Output the (x, y) coordinate of the center of the cell containing the given text.  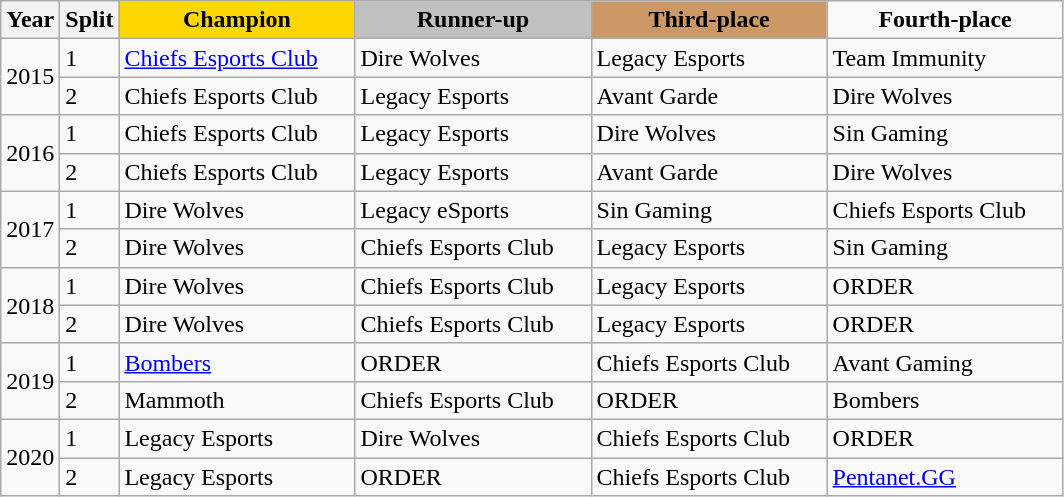
Third-place (709, 20)
2016 (30, 153)
Legacy eSports (473, 210)
Champion (237, 20)
2019 (30, 381)
Team Immunity (945, 58)
2017 (30, 229)
Fourth-place (945, 20)
Runner-up (473, 20)
Avant Gaming (945, 362)
Pentanet.GG (945, 477)
Year (30, 20)
2020 (30, 457)
2015 (30, 77)
2018 (30, 305)
Mammoth (237, 400)
Split (90, 20)
